Determine the [X, Y] coordinate at the center of the cell enclosing the given text.  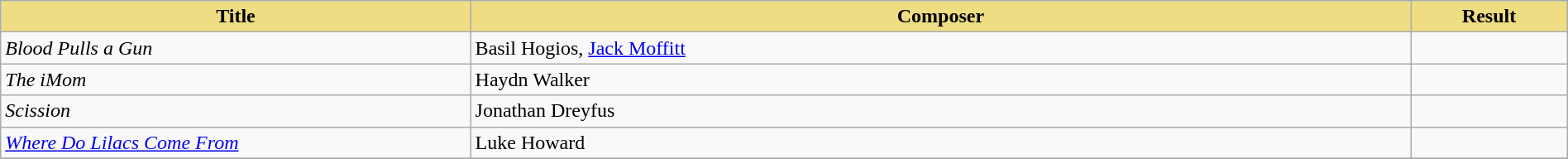
The iMom [236, 79]
Where Do Lilacs Come From [236, 142]
Title [236, 17]
Composer [941, 17]
Haydn Walker [941, 79]
Jonathan Dreyfus [941, 111]
Basil Hogios, Jack Moffitt [941, 48]
Scission [236, 111]
Luke Howard [941, 142]
Result [1489, 17]
Blood Pulls a Gun [236, 48]
